For the text-containing cell, return its midpoint in [X, Y] coordinate format. 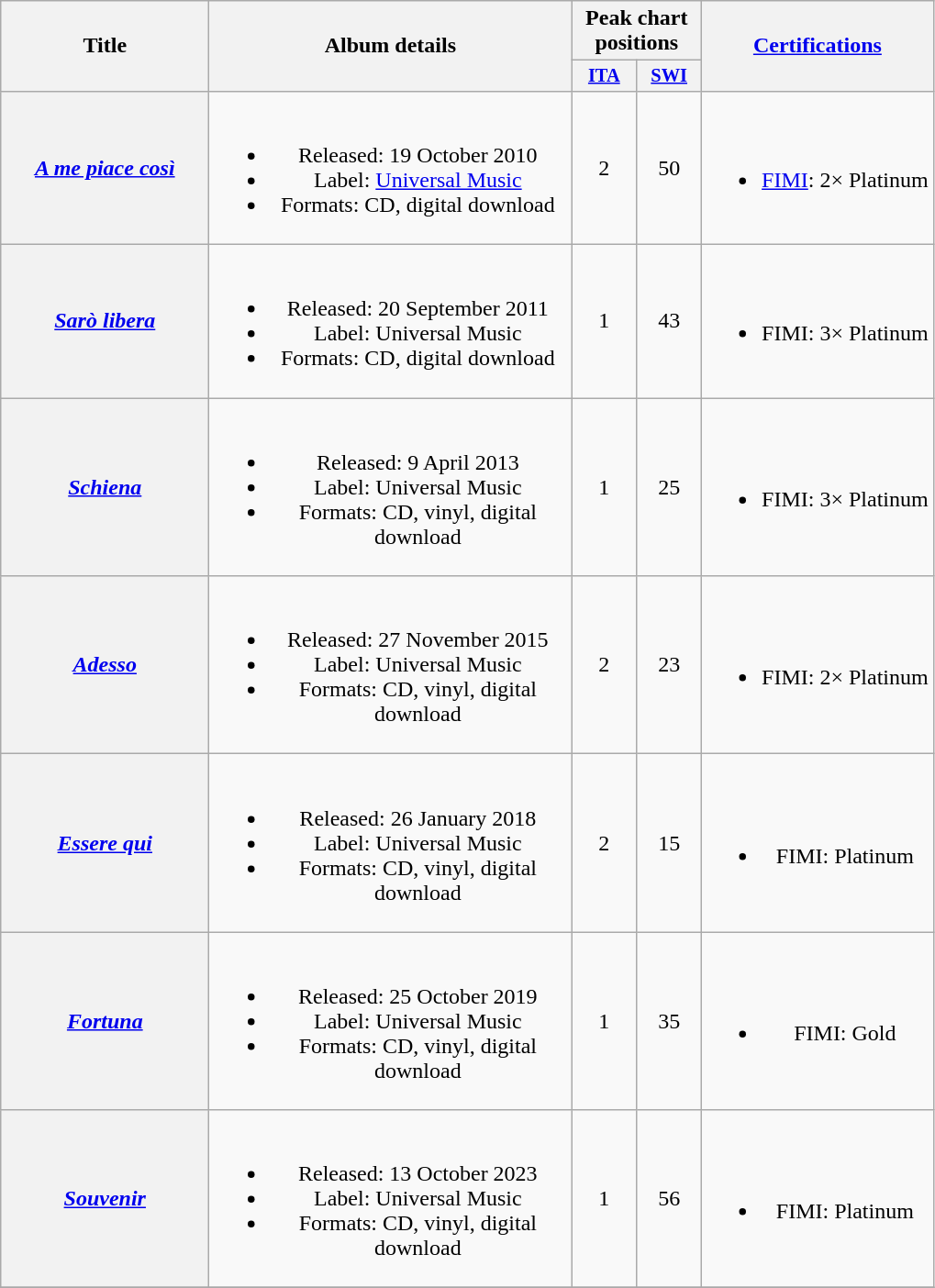
35 [670, 1021]
Album details [391, 46]
Adesso [105, 665]
A me piace così [105, 167]
25 [670, 487]
Released: 20 September 2011Label: Universal MusicFormats: CD, digital download [391, 321]
15 [670, 843]
Released: 13 October 2023Label: Universal MusicFormats: CD, vinyl, digital download [391, 1199]
SWI [670, 76]
Released: 19 October 2010Label: Universal MusicFormats: CD, digital download [391, 167]
56 [670, 1199]
Released: 26 January 2018Label: Universal MusicFormats: CD, vinyl, digital download [391, 843]
Fortuna [105, 1021]
23 [670, 665]
50 [670, 167]
Essere qui [105, 843]
Released: 9 April 2013Label: Universal MusicFormats: CD, vinyl, digital download [391, 487]
ITA [604, 76]
Title [105, 46]
Released: 25 October 2019Label: Universal MusicFormats: CD, vinyl, digital download [391, 1021]
Peak chart positions [637, 31]
FIMI: Gold [818, 1021]
Released: 27 November 2015Label: Universal MusicFormats: CD, vinyl, digital download [391, 665]
Sarò libera [105, 321]
Certifications [818, 46]
43 [670, 321]
Souvenir [105, 1199]
Schiena [105, 487]
